Locate the cell with the specified text and output its (x, y) center coordinate. 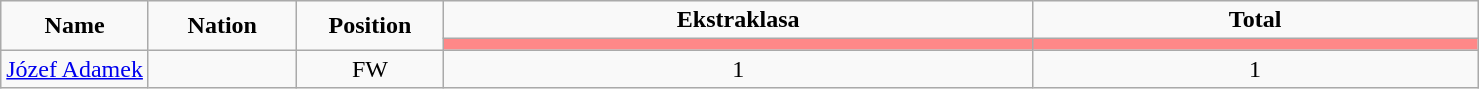
Total (1256, 20)
Ekstraklasa (738, 20)
Nation (222, 26)
Name (75, 26)
FW (370, 69)
Position (370, 26)
Józef Adamek (75, 69)
